From the cell containing the given text, extract its center point as [x, y] coordinate. 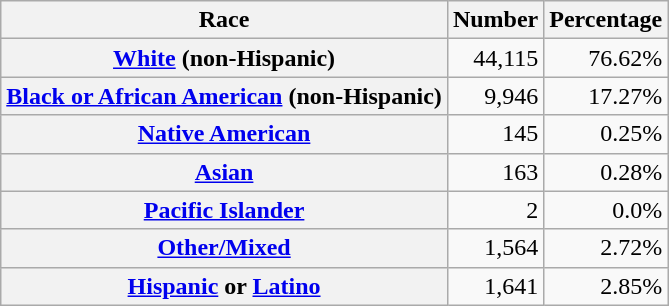
0.25% [606, 134]
Native American [224, 134]
Black or African American (non-Hispanic) [224, 96]
Asian [224, 172]
9,946 [495, 96]
Pacific Islander [224, 210]
White (non-Hispanic) [224, 58]
2.85% [606, 286]
163 [495, 172]
Percentage [606, 20]
1,564 [495, 248]
17.27% [606, 96]
44,115 [495, 58]
Race [224, 20]
0.0% [606, 210]
Other/Mixed [224, 248]
1,641 [495, 286]
0.28% [606, 172]
145 [495, 134]
76.62% [606, 58]
2 [495, 210]
Number [495, 20]
2.72% [606, 248]
Hispanic or Latino [224, 286]
